Identify which cell holds the provided text, then report its (X, Y) central coordinate. 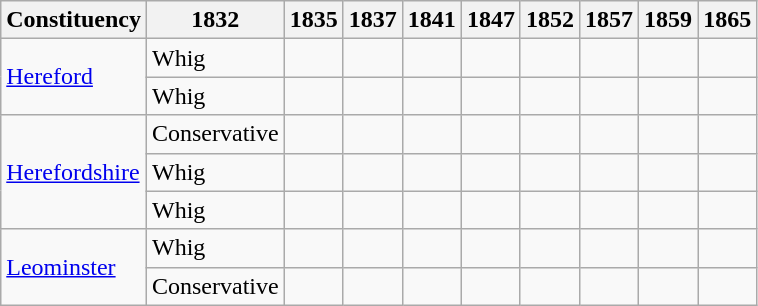
1865 (728, 20)
1832 (215, 20)
1859 (668, 20)
1847 (490, 20)
1835 (314, 20)
1852 (550, 20)
Hereford (74, 77)
Herefordshire (74, 172)
Constituency (74, 20)
1841 (432, 20)
1837 (372, 20)
1857 (608, 20)
Leominster (74, 267)
